Output the [x, y] coordinate of the center of the cell containing the given text.  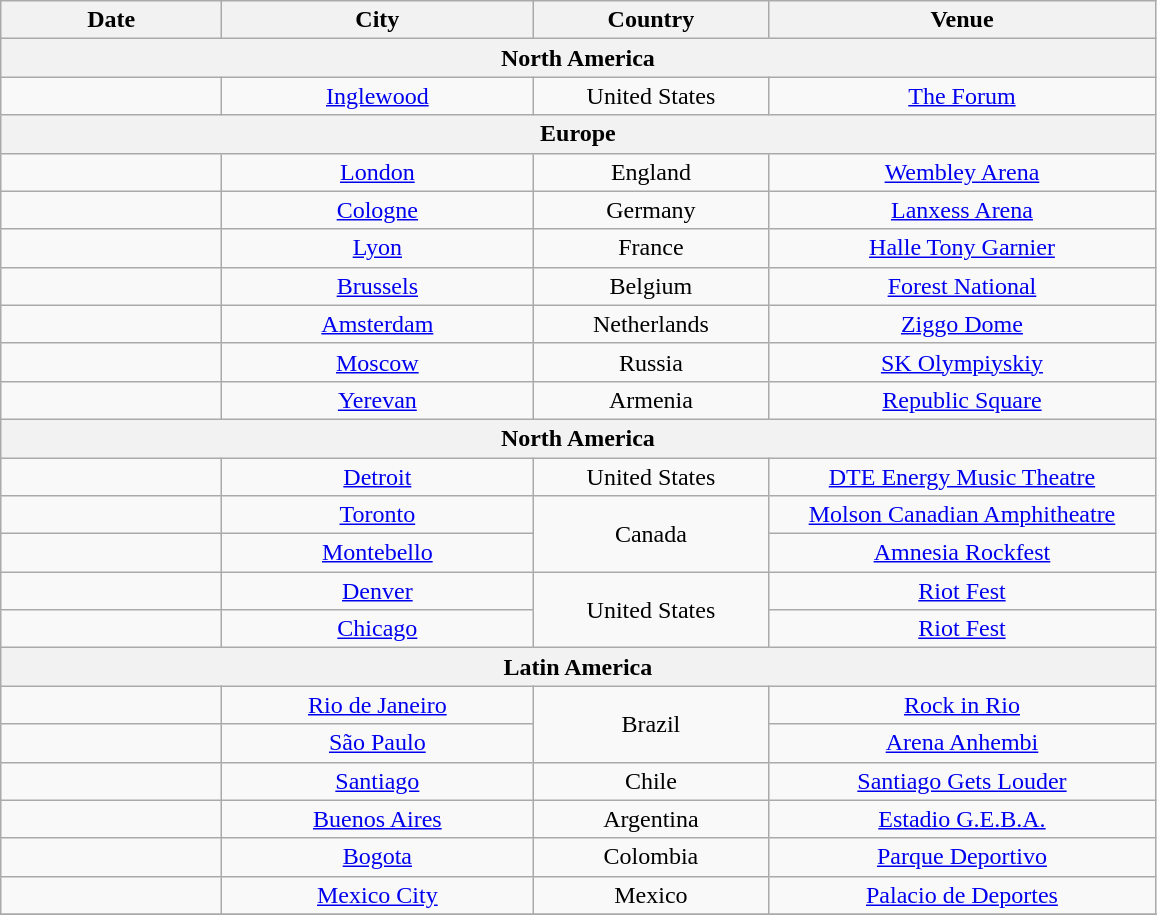
Inglewood [378, 96]
DTE Energy Music Theatre [962, 477]
City [378, 20]
Europe [578, 134]
Halle Tony Garnier [962, 248]
Lanxess Arena [962, 210]
Santiago Gets Louder [962, 781]
Brussels [378, 286]
Ziggo Dome [962, 324]
Mexico [651, 895]
Cologne [378, 210]
Amnesia Rockfest [962, 553]
Armenia [651, 400]
Belgium [651, 286]
Canada [651, 534]
Detroit [378, 477]
The Forum [962, 96]
Palacio de Deportes [962, 895]
Molson Canadian Amphitheatre [962, 515]
France [651, 248]
Rio de Janeiro [378, 705]
Denver [378, 591]
England [651, 172]
Lyon [378, 248]
Bogota [378, 857]
Parque Deportivo [962, 857]
Santiago [378, 781]
Buenos Aires [378, 819]
Mexico City [378, 895]
Date [112, 20]
Amsterdam [378, 324]
Estadio G.E.B.A. [962, 819]
Argentina [651, 819]
Germany [651, 210]
Venue [962, 20]
Country [651, 20]
Toronto [378, 515]
Yerevan [378, 400]
Moscow [378, 362]
SK Olympiyskiy [962, 362]
Chicago [378, 629]
Brazil [651, 724]
London [378, 172]
Forest National [962, 286]
Russia [651, 362]
Wembley Arena [962, 172]
Colombia [651, 857]
Latin America [578, 667]
Netherlands [651, 324]
Republic Square [962, 400]
Montebello [378, 553]
São Paulo [378, 743]
Rock in Rio [962, 705]
Arena Anhembi [962, 743]
Chile [651, 781]
